Provide the [x, y] coordinate of the cell's center where the given text is located.  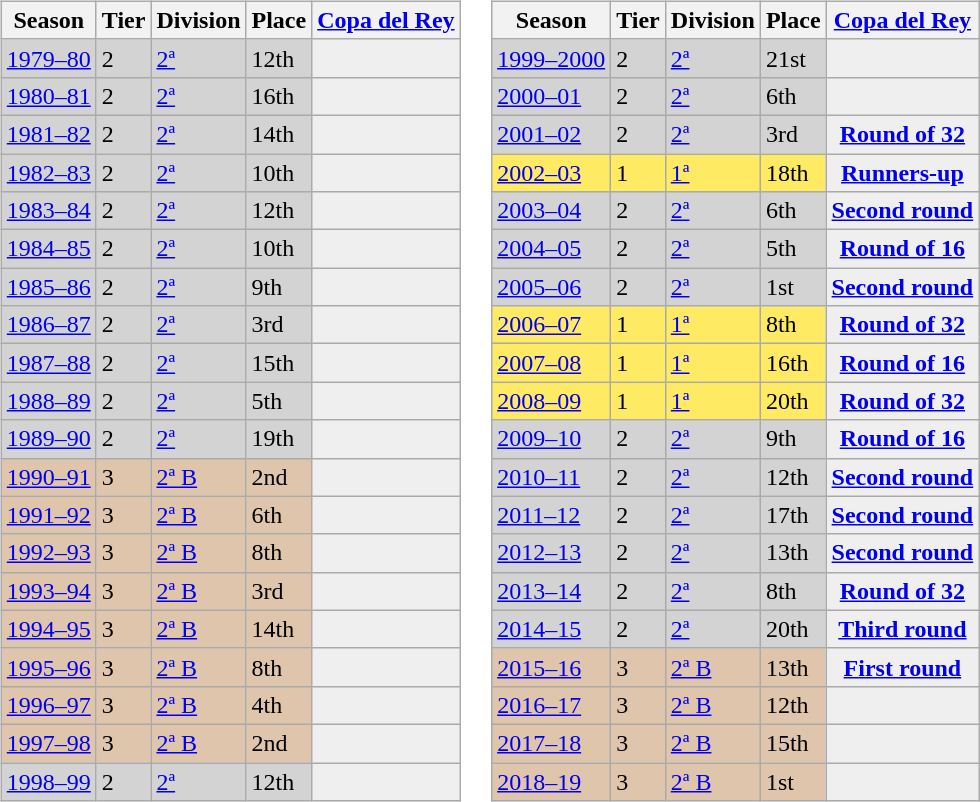
2008–09 [552, 401]
2005–06 [552, 287]
2001–02 [552, 134]
2000–01 [552, 96]
2014–15 [552, 629]
1983–84 [48, 211]
2017–18 [552, 743]
2013–14 [552, 591]
2004–05 [552, 249]
1985–86 [48, 287]
17th [793, 515]
1991–92 [48, 515]
1982–83 [48, 173]
2016–17 [552, 705]
2015–16 [552, 667]
1993–94 [48, 591]
Third round [902, 629]
1981–82 [48, 134]
2012–13 [552, 553]
2010–11 [552, 477]
1984–85 [48, 249]
1997–98 [48, 743]
Runners-up [902, 173]
1989–90 [48, 439]
2011–12 [552, 515]
1999–2000 [552, 58]
1987–88 [48, 363]
2003–04 [552, 211]
1986–87 [48, 325]
2018–19 [552, 781]
18th [793, 173]
1994–95 [48, 629]
1979–80 [48, 58]
1995–96 [48, 667]
2007–08 [552, 363]
19th [279, 439]
1980–81 [48, 96]
2006–07 [552, 325]
1990–91 [48, 477]
2002–03 [552, 173]
21st [793, 58]
1998–99 [48, 781]
1988–89 [48, 401]
First round [902, 667]
4th [279, 705]
1996–97 [48, 705]
1992–93 [48, 553]
2009–10 [552, 439]
